Determine the (x, y) coordinate at the center of the cell enclosing the given text.  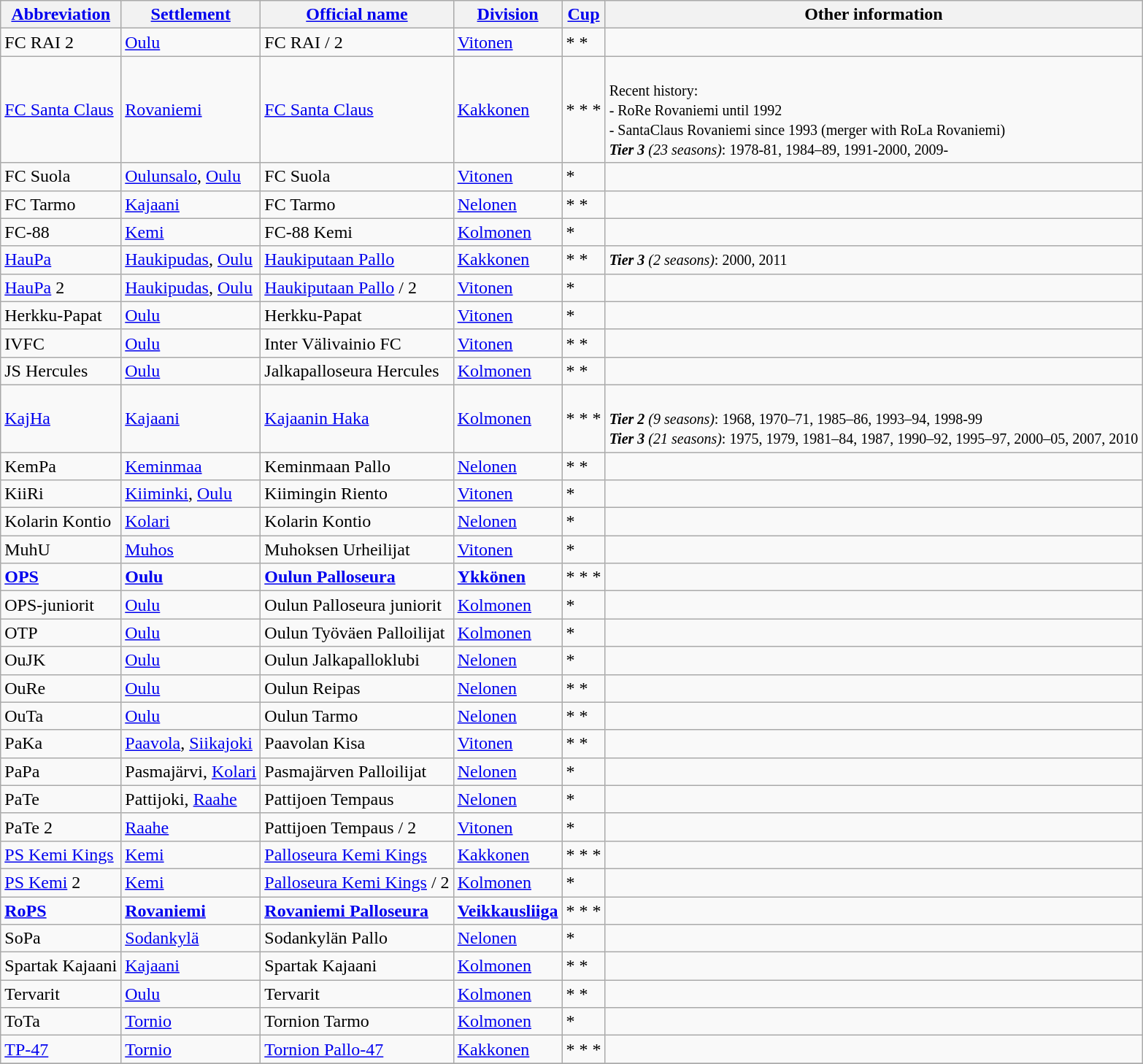
Palloseura Kemi Kings / 2 (357, 882)
Other information (874, 15)
FC RAI / 2 (357, 42)
Oulun Palloseura juniorit (357, 605)
Oulunsalo, Oulu (191, 177)
FC-88 Kemi (357, 232)
HauPa 2 (61, 288)
RoPS (61, 910)
FC RAI 2 (61, 42)
JS Hercules (61, 371)
OuTa (61, 716)
Kiimingin Riento (357, 494)
Tornion Tarmo (357, 1022)
Haukiputaan Pallo / 2 (357, 288)
Pasmajärvi, Kolari (191, 771)
Jalkapalloseura Hercules (357, 371)
Pattijoen Tempaus / 2 (357, 827)
Pattijoki, Raahe (191, 799)
Kajaanin Haka (357, 418)
Sodankylän Pallo (357, 938)
OuJK (61, 660)
Haukiputaan Pallo (357, 260)
HauPa (61, 260)
Paavola, Siikajoki (191, 744)
IVFC (61, 343)
TP-47 (61, 1049)
PaKa (61, 744)
Muhoksen Urheilijat (357, 550)
Kiiminki, Oulu (191, 494)
Settlement (191, 15)
Muhos (191, 550)
PS Kemi 2 (61, 882)
Ykkönen (508, 577)
Keminmaa (191, 466)
Oulun Reipas (357, 688)
PaTe 2 (61, 827)
Sodankylä (191, 938)
Paavolan Kisa (357, 744)
SoPa (61, 938)
OTP (61, 633)
KajHa (61, 418)
Cup (584, 15)
PS Kemi Kings (61, 855)
PaTe (61, 799)
MuhU (61, 550)
Division (508, 15)
Kolari (191, 522)
OuRe (61, 688)
KemPa (61, 466)
KiiRi (61, 494)
Rovaniemi Palloseura (357, 910)
Tier 3 (2 seasons): 2000, 2011 (874, 260)
Veikkausliiga (508, 910)
Tornion Pallo-47 (357, 1049)
Official name (357, 15)
Keminmaan Pallo (357, 466)
Oulun Tarmo (357, 716)
Inter Välivainio FC (357, 343)
Palloseura Kemi Kings (357, 855)
OPS (61, 577)
FC-88 (61, 232)
Pattijoen Tempaus (357, 799)
Raahe (191, 827)
Abbreviation (61, 15)
ToTa (61, 1022)
Oulun Jalkapalloklubi (357, 660)
Tier 2 (9 seasons): 1968, 1970–71, 1985–86, 1993–94, 1998-99 Tier 3 (21 seasons): 1975, 1979, 1981–84, 1987, 1990–92, 1995–97, 2000–05, 2007, 2010 (874, 418)
OPS-juniorit (61, 605)
PaPa (61, 771)
Oulun Työväen Palloilijat (357, 633)
Oulun Palloseura (357, 577)
Pasmajärven Palloilijat (357, 771)
